Identify which cell holds the provided text, then report its [X, Y] central coordinate. 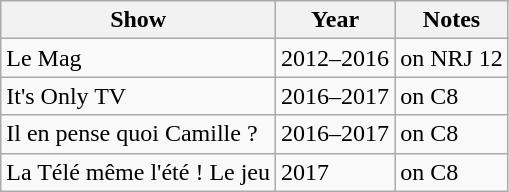
Show [138, 20]
2012–2016 [336, 58]
on NRJ 12 [452, 58]
Il en pense quoi Camille ? [138, 134]
Le Mag [138, 58]
It's Only TV [138, 96]
2017 [336, 172]
La Télé même l'été ! Le jeu [138, 172]
Notes [452, 20]
Year [336, 20]
